Locate the cell with the specified text and output its (X, Y) center coordinate. 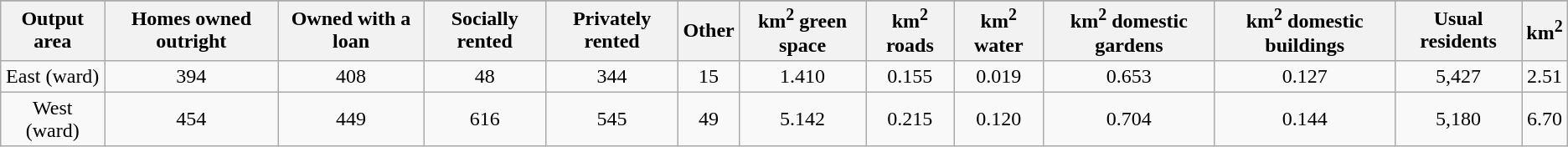
km2 (1545, 31)
Owned with a loan (351, 31)
km2 domestic gardens (1129, 31)
Output area (53, 31)
5.142 (802, 119)
Usual residents (1457, 31)
48 (484, 76)
Other (709, 31)
km2 domestic buildings (1305, 31)
West (ward) (53, 119)
0.019 (998, 76)
East (ward) (53, 76)
Socially rented (484, 31)
0.155 (910, 76)
Privately rented (611, 31)
Homes owned outright (191, 31)
km2 water (998, 31)
454 (191, 119)
15 (709, 76)
616 (484, 119)
6.70 (1545, 119)
49 (709, 119)
5,427 (1457, 76)
0.215 (910, 119)
545 (611, 119)
449 (351, 119)
5,180 (1457, 119)
408 (351, 76)
km2 green space (802, 31)
344 (611, 76)
394 (191, 76)
2.51 (1545, 76)
0.127 (1305, 76)
0.704 (1129, 119)
0.120 (998, 119)
0.144 (1305, 119)
0.653 (1129, 76)
km2 roads (910, 31)
1.410 (802, 76)
